For the text-containing cell, return its midpoint in (X, Y) coordinate format. 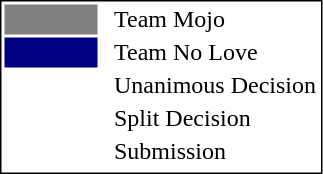
Unanimous Decision (214, 85)
Team Mojo (214, 19)
Team No Love (214, 53)
Split Decision (214, 119)
Submission (214, 151)
